Provide the (X, Y) coordinate of the cell's center where the given text is located.  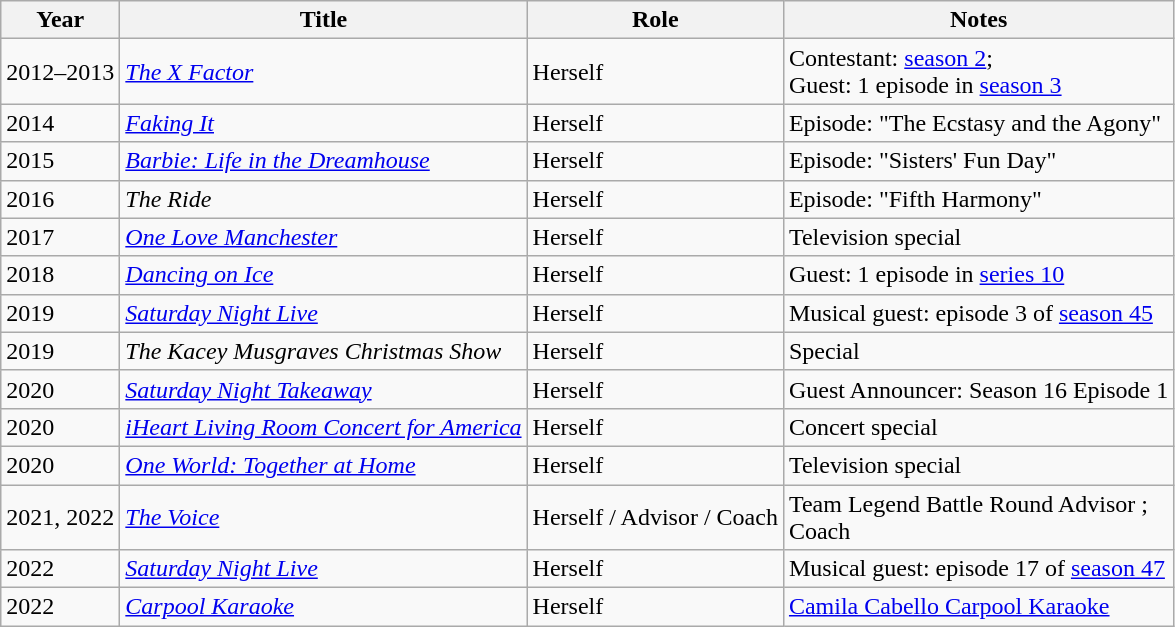
2014 (60, 123)
Musical guest: episode 17 of season 47 (978, 569)
The Voice (324, 516)
Faking It (324, 123)
One Love Manchester (324, 237)
2021, 2022 (60, 516)
The Kacey Musgraves Christmas Show (324, 351)
Notes (978, 20)
One World: Together at Home (324, 465)
Concert special (978, 427)
Title (324, 20)
Team Legend Battle Round Advisor ;Coach (978, 516)
Guest: 1 episode in series 10 (978, 275)
Carpool Karaoke (324, 607)
Dancing on Ice (324, 275)
Camila Cabello Carpool Karaoke (978, 607)
Year (60, 20)
2012–2013 (60, 72)
Guest Announcer: Season 16 Episode 1 (978, 389)
2017 (60, 237)
Special (978, 351)
Contestant: season 2;Guest: 1 episode in season 3 (978, 72)
2018 (60, 275)
The X Factor (324, 72)
The Ride (324, 199)
2016 (60, 199)
Episode: "The Ecstasy and the Agony" (978, 123)
Barbie: Life in the Dreamhouse (324, 161)
Episode: "Fifth Harmony" (978, 199)
2015 (60, 161)
Role (655, 20)
Saturday Night Takeaway (324, 389)
Herself / Advisor / Coach (655, 516)
Musical guest: episode 3 of season 45 (978, 313)
iHeart Living Room Concert for America (324, 427)
Episode: "Sisters' Fun Day" (978, 161)
